From the cell containing the given text, extract its center point as (X, Y) coordinate. 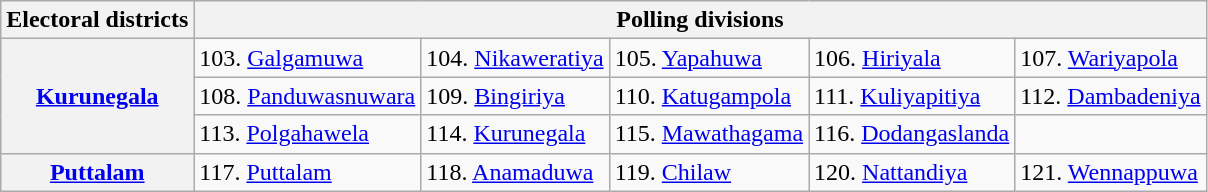
113. Polgahawela (308, 134)
115. Mawathagama (708, 134)
114. Kurunegala (515, 134)
106. Hiriyala (912, 58)
104. Nikaweratiya (515, 58)
117. Puttalam (308, 172)
121. Wennappuwa (1110, 172)
107. Wariyapola (1110, 58)
Electoral districts (98, 20)
105. Yapahuwa (708, 58)
Puttalam (98, 172)
120. Nattandiya (912, 172)
103. Galgamuwa (308, 58)
119. Chilaw (708, 172)
Polling divisions (700, 20)
Kurunegala (98, 96)
112. Dambadeniya (1110, 96)
111. Kuliyapitiya (912, 96)
109. Bingiriya (515, 96)
108. Panduwasnuwara (308, 96)
116. Dodangaslanda (912, 134)
118. Anamaduwa (515, 172)
110. Katugampola (708, 96)
